Capture the cell that displays the provided text and extract its (X, Y) central coordinate. 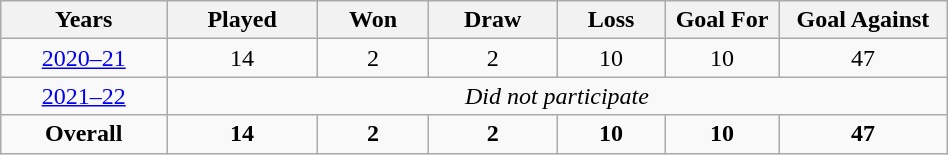
Goal Against (864, 20)
Goal For (722, 20)
Years (84, 20)
2020–21 (84, 58)
Draw (493, 20)
Overall (84, 134)
Loss (611, 20)
Played (242, 20)
2021–22 (84, 96)
Did not participate (558, 96)
Won (374, 20)
